Determine the [x, y] coordinate at the center of the cell enclosing the given text.  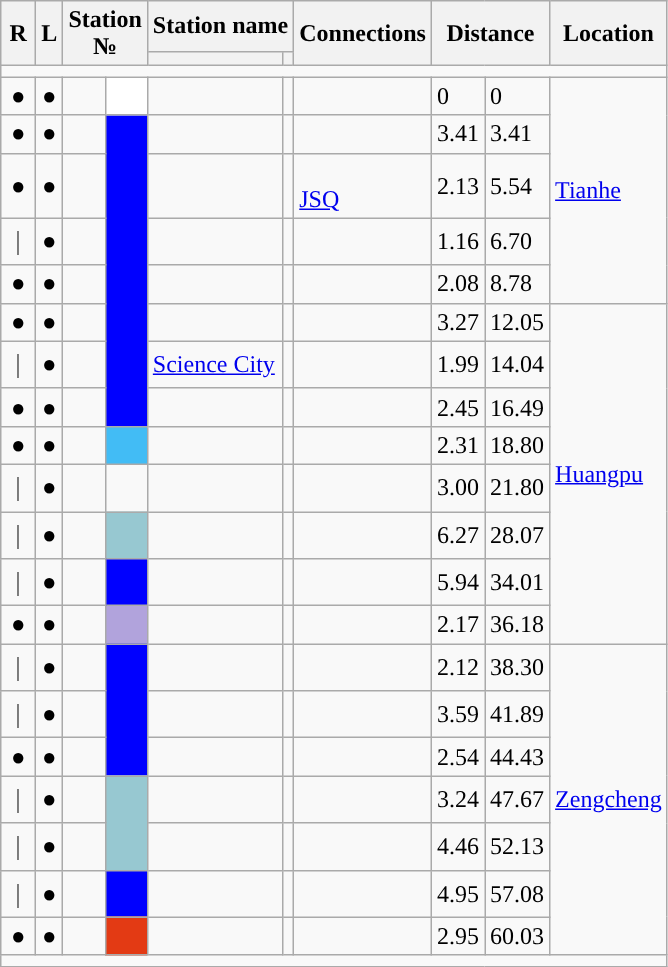
28.07 [518, 536]
3.59 [458, 714]
34.01 [518, 582]
4.46 [458, 846]
Tianhe [609, 190]
41.89 [518, 714]
2.45 [458, 407]
Science City [214, 364]
2.12 [458, 668]
5.54 [518, 186]
2.08 [458, 284]
16.49 [518, 407]
Huangpu [609, 473]
8.78 [518, 284]
L [50, 34]
2.54 [458, 757]
3.27 [458, 322]
1.16 [458, 242]
6.70 [518, 242]
36.18 [518, 625]
Zengcheng [609, 800]
21.80 [518, 488]
1.99 [458, 364]
Connections [363, 34]
Location [609, 34]
2.95 [458, 936]
5.94 [458, 582]
JSQ [363, 186]
14.04 [518, 364]
44.43 [518, 757]
2.17 [458, 625]
3.00 [458, 488]
6.27 [458, 536]
18.80 [518, 445]
2.13 [458, 186]
57.08 [518, 894]
52.13 [518, 846]
R [18, 34]
4.95 [458, 894]
Station name [220, 26]
60.03 [518, 936]
3.24 [458, 800]
Distance [490, 34]
2.31 [458, 445]
Station№ [105, 34]
38.30 [518, 668]
12.05 [518, 322]
47.67 [518, 800]
